Return (X, Y) of the center of cell containing provided text 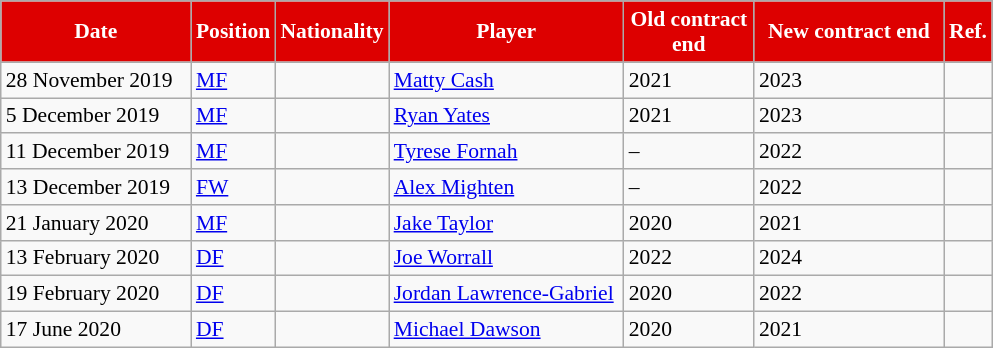
Date (96, 32)
11 December 2019 (96, 152)
Tyrese Fornah (506, 152)
Old contract end (689, 32)
Joe Worrall (506, 258)
Ryan Yates (506, 116)
17 June 2020 (96, 330)
19 February 2020 (96, 294)
13 February 2020 (96, 258)
Alex Mighten (506, 187)
Nationality (332, 32)
21 January 2020 (96, 223)
Position (233, 32)
5 December 2019 (96, 116)
New contract end (849, 32)
2024 (849, 258)
Jordan Lawrence-Gabriel (506, 294)
Jake Taylor (506, 223)
Michael Dawson (506, 330)
Ref. (968, 32)
Matty Cash (506, 80)
FW (233, 187)
Player (506, 32)
28 November 2019 (96, 80)
13 December 2019 (96, 187)
